Detect which cell encompasses the target text, then output its [x, y] center coordinate. 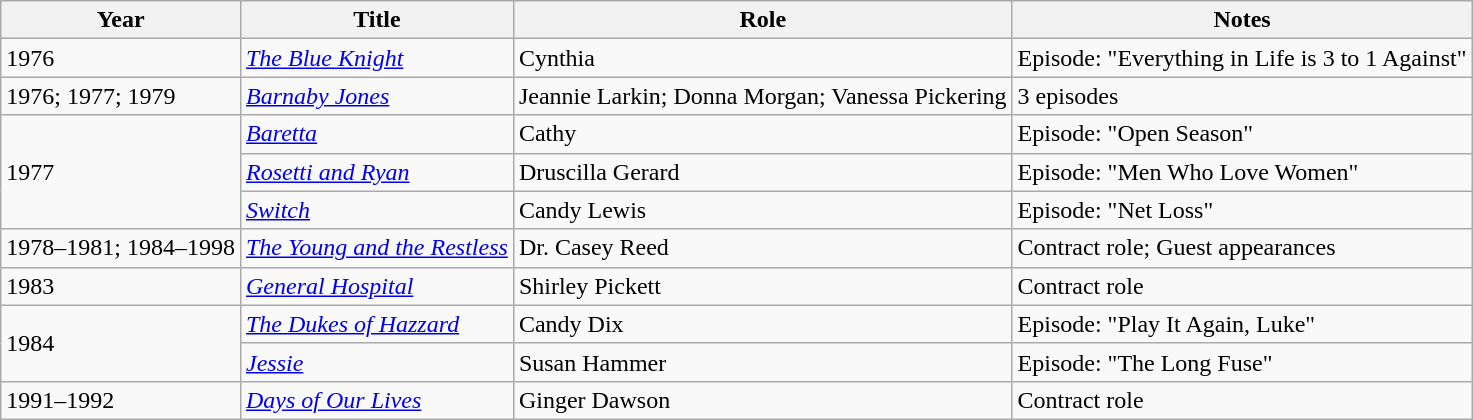
The Young and the Restless [376, 248]
Episode: "Open Season" [1242, 134]
1991–1992 [121, 400]
Barnaby Jones [376, 96]
General Hospital [376, 286]
Notes [1242, 20]
Jessie [376, 362]
Rosetti and Ryan [376, 172]
Year [121, 20]
Episode: "The Long Fuse" [1242, 362]
Episode: "Everything in Life is 3 to 1 Against" [1242, 58]
Episode: "Net Loss" [1242, 210]
Baretta [376, 134]
Cynthia [762, 58]
Role [762, 20]
Jeannie Larkin; Donna Morgan; Vanessa Pickering [762, 96]
Shirley Pickett [762, 286]
Susan Hammer [762, 362]
Episode: "Play It Again, Luke" [1242, 324]
1978–1981; 1984–1998 [121, 248]
1983 [121, 286]
Ginger Dawson [762, 400]
Candy Dix [762, 324]
The Dukes of Hazzard [376, 324]
Episode: "Men Who Love Women" [1242, 172]
Title [376, 20]
Druscilla Gerard [762, 172]
Contract role; Guest appearances [1242, 248]
1977 [121, 172]
1984 [121, 343]
Switch [376, 210]
Dr. Casey Reed [762, 248]
The Blue Knight [376, 58]
1976; 1977; 1979 [121, 96]
Candy Lewis [762, 210]
1976 [121, 58]
Days of Our Lives [376, 400]
Cathy [762, 134]
3 episodes [1242, 96]
